Return the [X, Y] coordinate for the center point of the cell that contains the specified text.  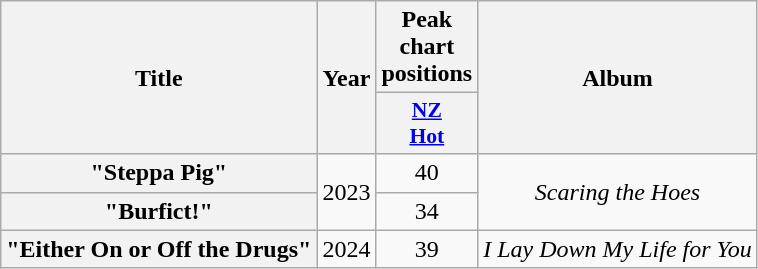
2024 [346, 249]
Album [618, 78]
Peak chart positions [427, 47]
Year [346, 78]
I Lay Down My Life for You [618, 249]
"Burfict!" [159, 211]
NZHot [427, 124]
Title [159, 78]
"Steppa Pig" [159, 173]
Scaring the Hoes [618, 192]
34 [427, 211]
2023 [346, 192]
40 [427, 173]
"Either On or Off the Drugs" [159, 249]
39 [427, 249]
